Capture the cell that displays the provided text and extract its (X, Y) central coordinate. 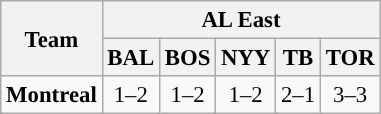
TB (298, 58)
Team (52, 38)
BAL (130, 58)
Montreal (52, 95)
3–3 (350, 95)
NYY (246, 58)
TOR (350, 58)
BOS (187, 58)
AL East (241, 20)
2–1 (298, 95)
